Return (X, Y) of the center of cell containing provided text 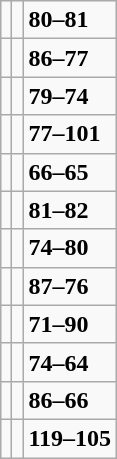
79–74 (70, 96)
86–66 (70, 400)
87–76 (70, 286)
74–64 (70, 362)
77–101 (70, 134)
71–90 (70, 324)
80–81 (70, 20)
86–77 (70, 58)
66–65 (70, 172)
81–82 (70, 210)
119–105 (70, 438)
74–80 (70, 248)
